Determine the [x, y] coordinate at the center of the cell enclosing the given text.  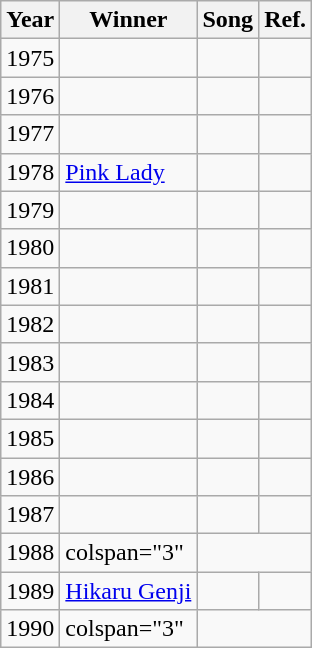
1978 [30, 172]
1977 [30, 134]
1987 [30, 515]
1985 [30, 438]
Song [228, 20]
1989 [30, 591]
1984 [30, 400]
Ref. [286, 20]
1976 [30, 96]
1988 [30, 553]
1981 [30, 286]
Year [30, 20]
1982 [30, 324]
1986 [30, 477]
1983 [30, 362]
Hikaru Genji [128, 591]
1975 [30, 58]
1979 [30, 210]
Winner [128, 20]
1990 [30, 629]
1980 [30, 248]
Pink Lady [128, 172]
